Extract the (x, y) coordinate from the center of the cell holding the provided text.  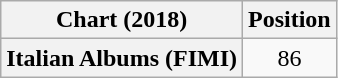
Position (290, 20)
Italian Albums (FIMI) (122, 58)
86 (290, 58)
Chart (2018) (122, 20)
